Locate the cell with the specified text and output its [x, y] center coordinate. 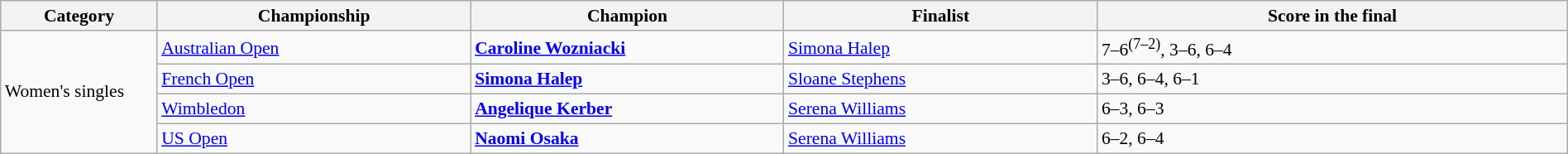
6–3, 6–3 [1332, 109]
Naomi Osaka [627, 138]
Australian Open [314, 48]
Championship [314, 16]
Wimbledon [314, 109]
Finalist [941, 16]
Score in the final [1332, 16]
Caroline Wozniacki [627, 48]
Angelique Kerber [627, 109]
US Open [314, 138]
Category [79, 16]
3–6, 6–4, 6–1 [1332, 79]
7–6(7–2), 3–6, 6–4 [1332, 48]
Sloane Stephens [941, 79]
Champion [627, 16]
6–2, 6–4 [1332, 138]
Women's singles [79, 92]
French Open [314, 79]
